Capture the cell that displays the provided text and extract its [x, y] central coordinate. 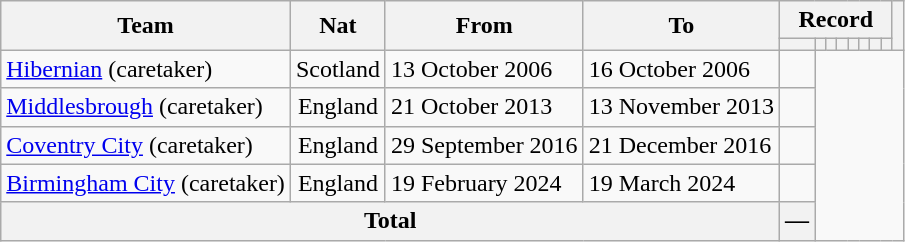
16 October 2006 [681, 69]
21 December 2016 [681, 145]
Record [836, 20]
From [484, 26]
21 October 2013 [484, 107]
Coventry City (caretaker) [146, 145]
19 March 2024 [681, 183]
29 September 2016 [484, 145]
To [681, 26]
Team [146, 26]
Scotland [338, 69]
— [798, 221]
Hibernian (caretaker) [146, 69]
19 February 2024 [484, 183]
13 October 2006 [484, 69]
Nat [338, 26]
13 November 2013 [681, 107]
Birmingham City (caretaker) [146, 183]
Total [390, 221]
Middlesbrough (caretaker) [146, 107]
